Capture the cell that displays the provided text and extract its (X, Y) central coordinate. 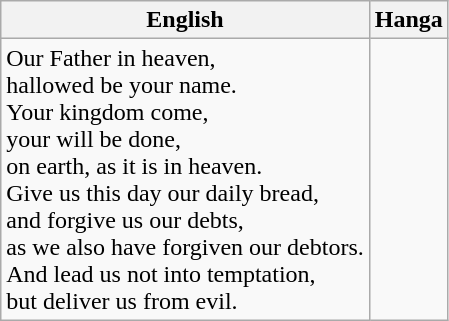
English (186, 20)
Hanga (408, 20)
